Search for the cell housing the specified text and yield its [x, y] center coordinate. 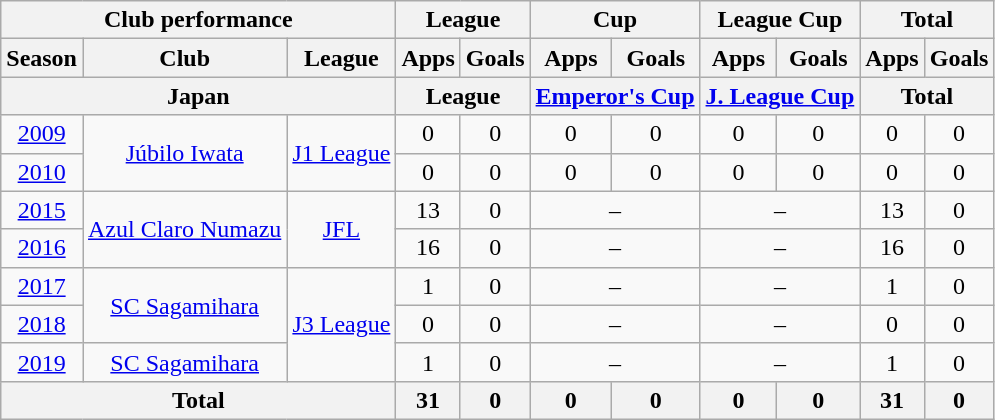
Club performance [198, 20]
2016 [42, 248]
2017 [42, 286]
Júbilo Iwata [184, 153]
2009 [42, 134]
2015 [42, 210]
J1 League [342, 153]
Club [184, 58]
JFL [342, 229]
2010 [42, 172]
J3 League [342, 324]
J. League Cup [780, 96]
2019 [42, 362]
League Cup [780, 20]
Season [42, 58]
Azul Claro Numazu [184, 229]
Japan [198, 96]
Cup [615, 20]
2018 [42, 324]
Emperor's Cup [615, 96]
